From the cell containing the given text, extract its center point as [x, y] coordinate. 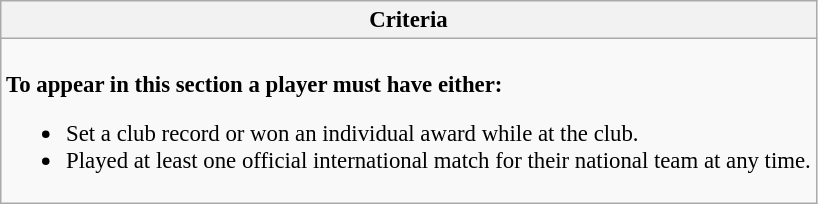
Criteria [408, 20]
